Capture the cell that displays the provided text and extract its [x, y] central coordinate. 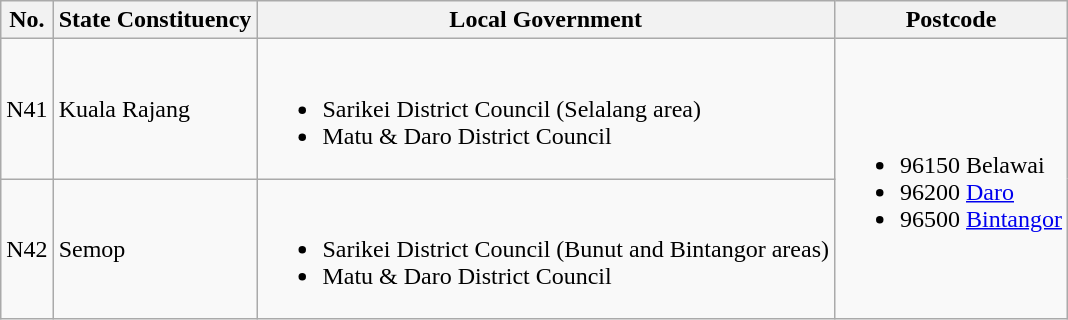
No. [27, 20]
Sarikei District Council (Selalang area)Matu & Daro District Council [546, 109]
Kuala Rajang [155, 109]
N42 [27, 249]
Local Government [546, 20]
Postcode [950, 20]
Semop [155, 249]
State Constituency [155, 20]
Sarikei District Council (Bunut and Bintangor areas)Matu & Daro District Council [546, 249]
96150 Belawai96200 Daro96500 Bintangor [950, 179]
N41 [27, 109]
